Scan for the cell matching the given text and deliver its [x, y] coordinate at center. 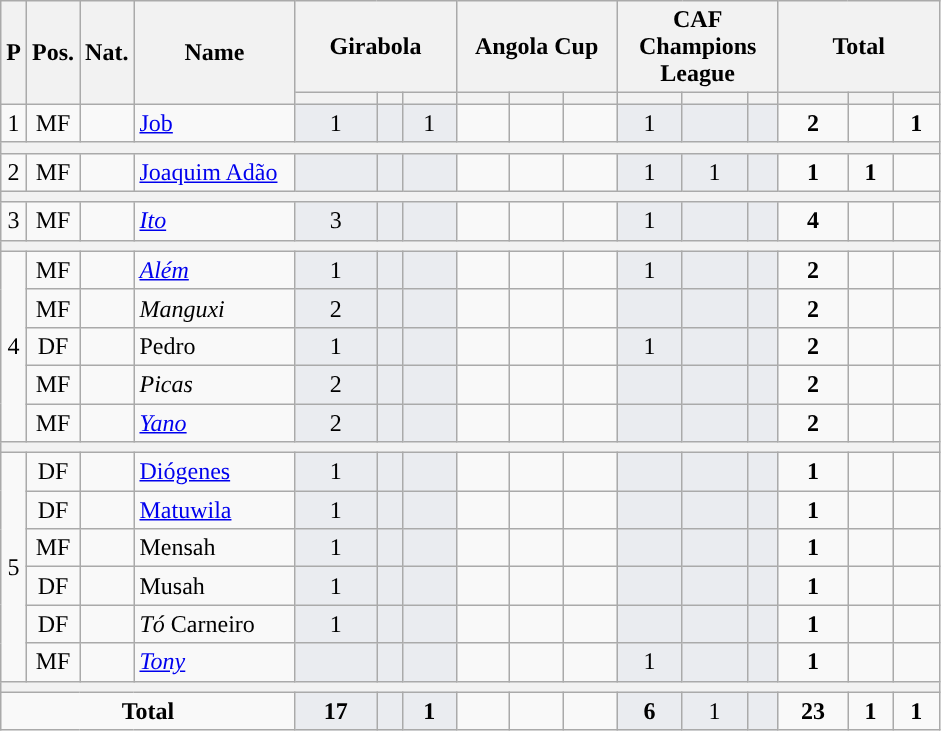
5 [14, 567]
Pos. [52, 52]
Além [214, 270]
Pedro [214, 346]
Name [214, 52]
23 [813, 711]
Nat. [107, 52]
Tony [214, 662]
17 [336, 711]
Musah [214, 586]
Ito [214, 221]
Manguxi [214, 308]
Job [214, 123]
CAF Champions League [698, 47]
P [14, 52]
Mensah [214, 548]
Angola Cup [536, 47]
6 [650, 711]
Diógenes [214, 472]
Picas [214, 384]
Yano [214, 423]
Tó Carneiro [214, 624]
Joaquim Adão [214, 172]
Matuwila [214, 510]
Girabola [376, 47]
